From the cell containing the given text, extract its center point as [X, Y] coordinate. 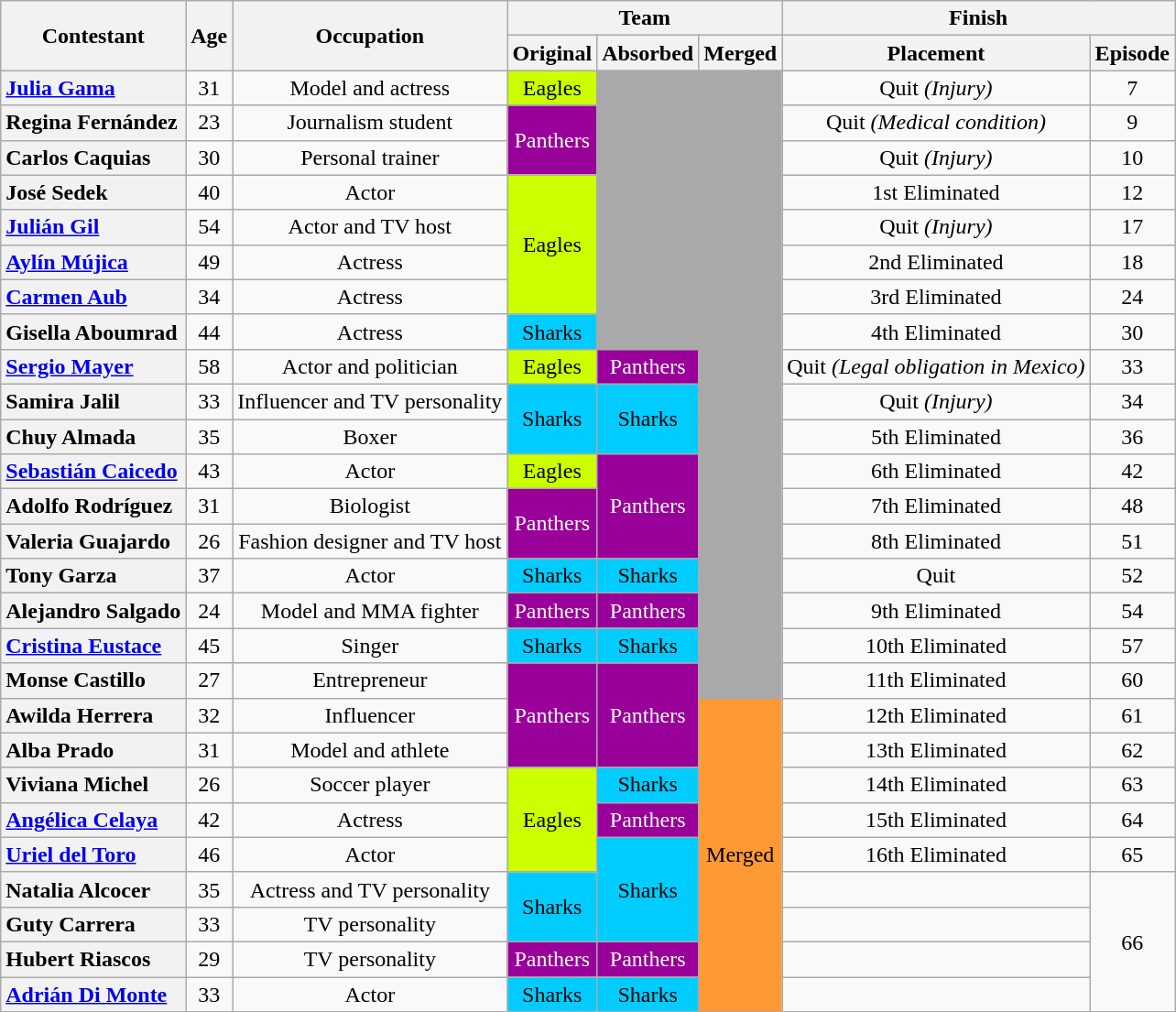
29 [209, 959]
66 [1132, 941]
37 [209, 576]
46 [209, 854]
Valeria Guajardo [93, 541]
Contestant [93, 36]
Singer [370, 646]
Adrián Di Monte [93, 994]
Regina Fernández [93, 123]
Actor and politician [370, 366]
Original [552, 53]
Julia Gama [93, 88]
18 [1132, 262]
7th Eliminated [936, 506]
Influencer [370, 715]
Age [209, 36]
32 [209, 715]
Model and actress [370, 88]
Alba Prado [93, 750]
65 [1132, 854]
Sebastián Caicedo [93, 472]
Monse Castillo [93, 680]
51 [1132, 541]
Carmen Aub [93, 297]
Episode [1132, 53]
Chuy Almada [93, 437]
9 [1132, 123]
10 [1132, 158]
Finish [978, 18]
27 [209, 680]
61 [1132, 715]
Quit (Legal obligation in Mexico) [936, 366]
Placement [936, 53]
6th Eliminated [936, 472]
49 [209, 262]
Occupation [370, 36]
Quit [936, 576]
1st Eliminated [936, 192]
Influencer and TV personality [370, 401]
Actress and TV personality [370, 889]
9th Eliminated [936, 611]
58 [209, 366]
Team [645, 18]
2nd Eliminated [936, 262]
11th Eliminated [936, 680]
13th Eliminated [936, 750]
Tony Garza [93, 576]
Actor and TV host [370, 227]
5th Eliminated [936, 437]
14th Eliminated [936, 785]
40 [209, 192]
Aylín Mújica [93, 262]
Alejandro Salgado [93, 611]
Model and MMA fighter [370, 611]
Soccer player [370, 785]
Awilda Herrera [93, 715]
Cristina Eustace [93, 646]
Quit (Medical condition) [936, 123]
Fashion designer and TV host [370, 541]
8th Eliminated [936, 541]
12 [1132, 192]
Uriel del Toro [93, 854]
45 [209, 646]
Hubert Riascos [93, 959]
José Sedek [93, 192]
63 [1132, 785]
48 [1132, 506]
Boxer [370, 437]
Guty Carrera [93, 924]
3rd Eliminated [936, 297]
Carlos Caquias [93, 158]
62 [1132, 750]
64 [1132, 820]
52 [1132, 576]
16th Eliminated [936, 854]
10th Eliminated [936, 646]
Journalism student [370, 123]
57 [1132, 646]
Biologist [370, 506]
Julián Gil [93, 227]
36 [1132, 437]
Entrepreneur [370, 680]
17 [1132, 227]
12th Eliminated [936, 715]
Personal trainer [370, 158]
15th Eliminated [936, 820]
23 [209, 123]
Angélica Celaya [93, 820]
Absorbed [648, 53]
Gisella Aboumrad [93, 332]
4th Eliminated [936, 332]
7 [1132, 88]
60 [1132, 680]
44 [209, 332]
Natalia Alcocer [93, 889]
Viviana Michel [93, 785]
Sergio Mayer [93, 366]
Model and athlete [370, 750]
43 [209, 472]
Samira Jalil [93, 401]
Adolfo Rodríguez [93, 506]
